From the cell containing the given text, extract its center point as [x, y] coordinate. 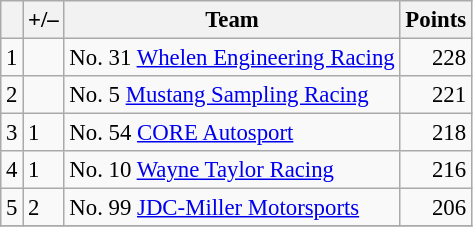
+/– [44, 20]
4 [12, 170]
216 [436, 170]
206 [436, 208]
No. 54 CORE Autosport [232, 133]
No. 31 Whelen Engineering Racing [232, 58]
228 [436, 58]
No. 10 Wayne Taylor Racing [232, 170]
218 [436, 133]
No. 99 JDC-Miller Motorsports [232, 208]
3 [12, 133]
5 [12, 208]
No. 5 Mustang Sampling Racing [232, 95]
221 [436, 95]
Points [436, 20]
Team [232, 20]
